Output the (X, Y) coordinate of the center of the cell containing the given text.  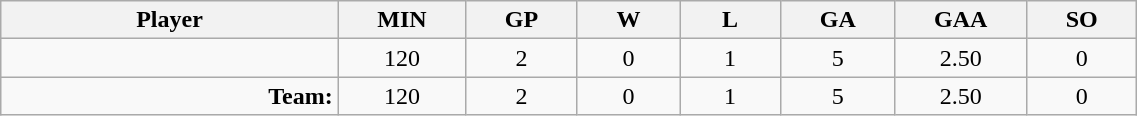
L (730, 20)
W (628, 20)
GAA (961, 20)
Player (170, 20)
GP (522, 20)
Team: (170, 96)
SO (1081, 20)
MIN (402, 20)
GA (838, 20)
